Capture the cell that displays the provided text and extract its [x, y] central coordinate. 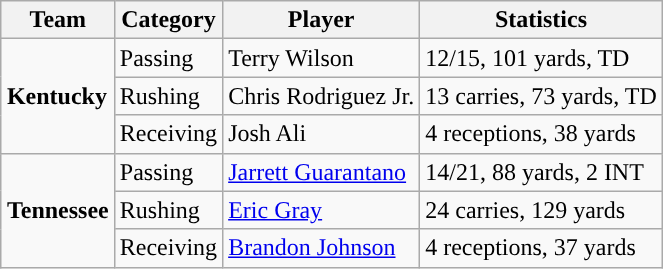
Category [168, 20]
12/15, 101 yards, TD [542, 58]
4 receptions, 37 yards [542, 248]
Eric Gray [322, 210]
Tennessee [58, 210]
13 carries, 73 yards, TD [542, 96]
Chris Rodriguez Jr. [322, 96]
Player [322, 20]
Kentucky [58, 96]
Team [58, 20]
Jarrett Guarantano [322, 172]
Josh Ali [322, 134]
4 receptions, 38 yards [542, 134]
Brandon Johnson [322, 248]
Statistics [542, 20]
14/21, 88 yards, 2 INT [542, 172]
Terry Wilson [322, 58]
24 carries, 129 yards [542, 210]
